Provide the (x, y) coordinate of the cell's center where the given text is located.  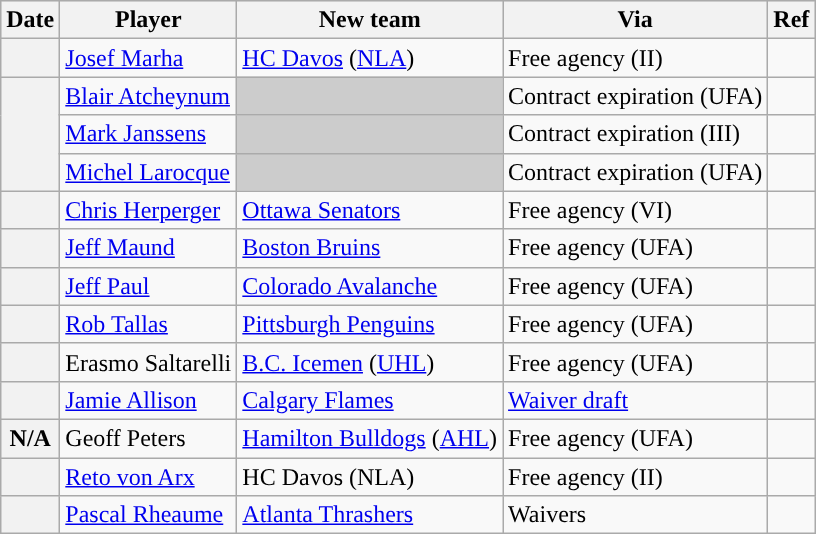
Date (30, 20)
New team (370, 20)
Atlanta Thrashers (370, 515)
Waivers (636, 515)
Hamilton Bulldogs (AHL) (370, 438)
Pittsburgh Penguins (370, 324)
N/A (30, 438)
Player (148, 20)
Josef Marha (148, 58)
Colorado Avalanche (370, 286)
Geoff Peters (148, 438)
Via (636, 20)
Jeff Paul (148, 286)
Erasmo Saltarelli (148, 362)
Michel Larocque (148, 172)
Reto von Arx (148, 477)
Jamie Allison (148, 400)
B.C. Icemen (UHL) (370, 362)
Calgary Flames (370, 400)
Chris Herperger (148, 210)
Waiver draft (636, 400)
Boston Bruins (370, 248)
Contract expiration (III) (636, 134)
Free agency (VI) (636, 210)
Jeff Maund (148, 248)
Rob Tallas (148, 324)
Blair Atcheynum (148, 96)
Mark Janssens (148, 134)
Ref (792, 20)
Ottawa Senators (370, 210)
Pascal Rheaume (148, 515)
